Scan for the cell matching the given text and deliver its (X, Y) coordinate at center. 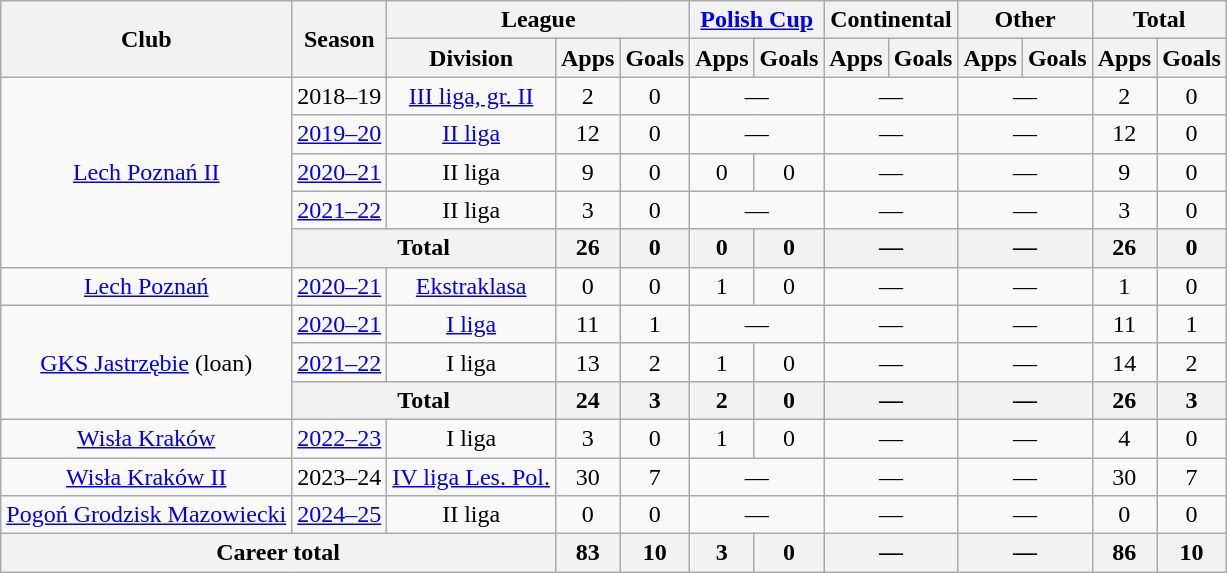
Club (146, 39)
Pogoń Grodzisk Mazowiecki (146, 515)
Division (472, 58)
Wisła Kraków II (146, 477)
Lech Poznań II (146, 172)
2018–19 (340, 96)
24 (587, 400)
2023–24 (340, 477)
83 (587, 553)
Ekstraklasa (472, 286)
86 (1124, 553)
GKS Jastrzębie (loan) (146, 362)
2022–23 (340, 438)
13 (587, 362)
Lech Poznań (146, 286)
Wisła Kraków (146, 438)
Career total (278, 553)
Continental (891, 20)
III liga, gr. II (472, 96)
4 (1124, 438)
2024–25 (340, 515)
Other (1025, 20)
2019–20 (340, 134)
Season (340, 39)
14 (1124, 362)
League (538, 20)
Polish Cup (757, 20)
IV liga Les. Pol. (472, 477)
